Search for the cell housing the specified text and yield its [x, y] center coordinate. 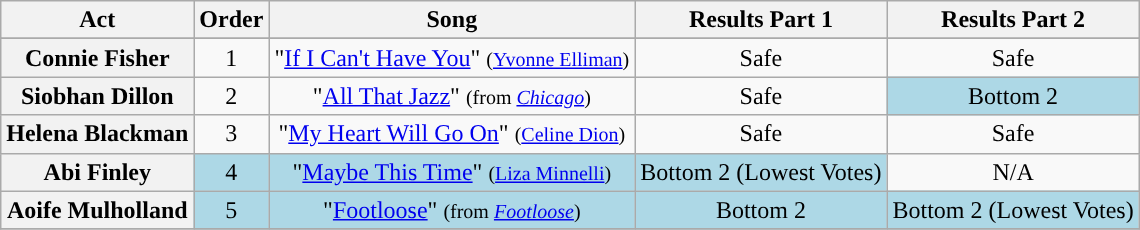
2 [232, 96]
Connie Fisher [98, 58]
Song [452, 20]
5 [232, 210]
"Maybe This Time" (Liza Minnelli) [452, 172]
Act [98, 20]
"Footloose" (from Footloose) [452, 210]
Results Part 1 [761, 20]
Siobhan Dillon [98, 96]
Abi Finley [98, 172]
3 [232, 134]
"All That Jazz" (from Chicago) [452, 96]
N/A [1013, 172]
Aoife Mulholland [98, 210]
Order [232, 20]
1 [232, 58]
"My Heart Will Go On" (Celine Dion) [452, 134]
"If I Can't Have You" (Yvonne Elliman) [452, 58]
Helena Blackman [98, 134]
Results Part 2 [1013, 20]
4 [232, 172]
